Scan for the cell matching the given text and deliver its (x, y) coordinate at center. 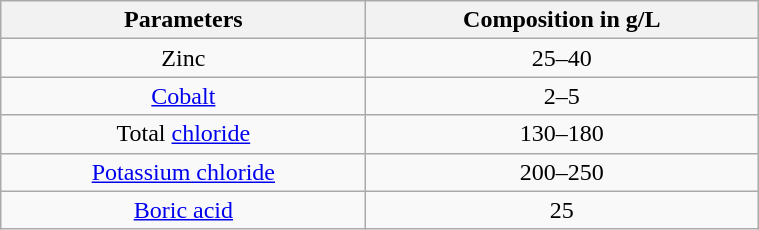
2–5 (562, 96)
200–250 (562, 172)
Composition in g/L (562, 20)
Total chloride (184, 134)
25 (562, 210)
Cobalt (184, 96)
Potassium chloride (184, 172)
25–40 (562, 58)
Parameters (184, 20)
130–180 (562, 134)
Boric acid (184, 210)
Zinc (184, 58)
